Search for the cell housing the specified text and yield its [x, y] center coordinate. 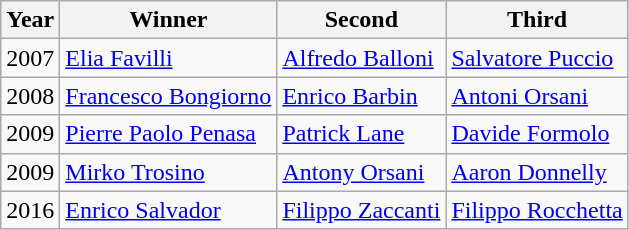
Winner [168, 20]
Mirko Trosino [168, 172]
Second [362, 20]
Davide Formolo [537, 134]
Patrick Lane [362, 134]
2008 [30, 96]
Elia Favilli [168, 58]
Third [537, 20]
Enrico Salvador [168, 210]
Enrico Barbin [362, 96]
Filippo Rocchetta [537, 210]
Alfredo Balloni [362, 58]
Year [30, 20]
Francesco Bongiorno [168, 96]
Salvatore Puccio [537, 58]
Pierre Paolo Penasa [168, 134]
2007 [30, 58]
2016 [30, 210]
Filippo Zaccanti [362, 210]
Antony Orsani [362, 172]
Antoni Orsani [537, 96]
Aaron Donnelly [537, 172]
